Detect which cell encompasses the target text, then output its (x, y) center coordinate. 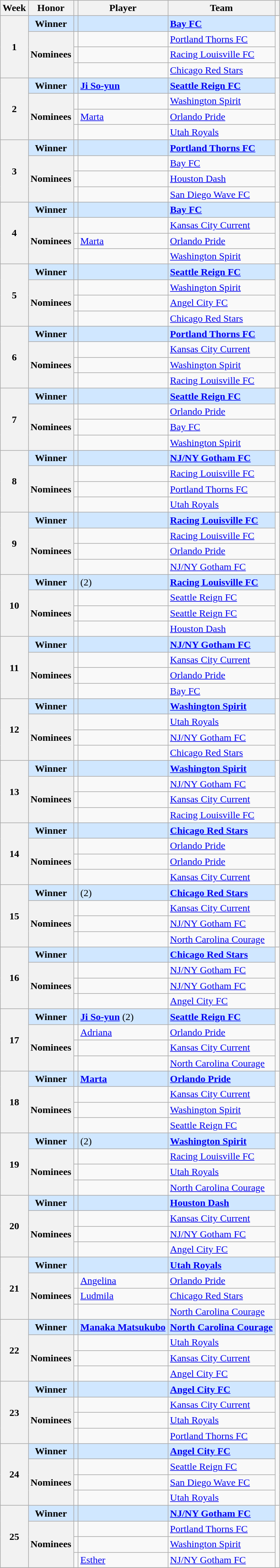
Ji So-yun (123, 86)
22 (14, 1350)
12 (14, 730)
Team (221, 8)
Week (14, 8)
23 (14, 1412)
17 (14, 1040)
24 (14, 1475)
8 (14, 481)
3 (14, 171)
Manaka Matsukubo (123, 1327)
25 (14, 1537)
16 (14, 978)
14 (14, 854)
11 (14, 667)
19 (14, 1164)
Player (123, 8)
Honor (51, 8)
15 (14, 916)
5 (14, 295)
Adriana (123, 1032)
4 (14, 233)
Angelina (123, 1281)
6 (14, 357)
Ji So-yun (2) (123, 1017)
Ludmila (123, 1296)
20 (14, 1226)
1 (14, 47)
10 (14, 605)
13 (14, 792)
7 (14, 419)
21 (14, 1288)
9 (14, 543)
2 (14, 109)
Esther (123, 1560)
18 (14, 1102)
